Detect which cell encompasses the target text, then output its (X, Y) center coordinate. 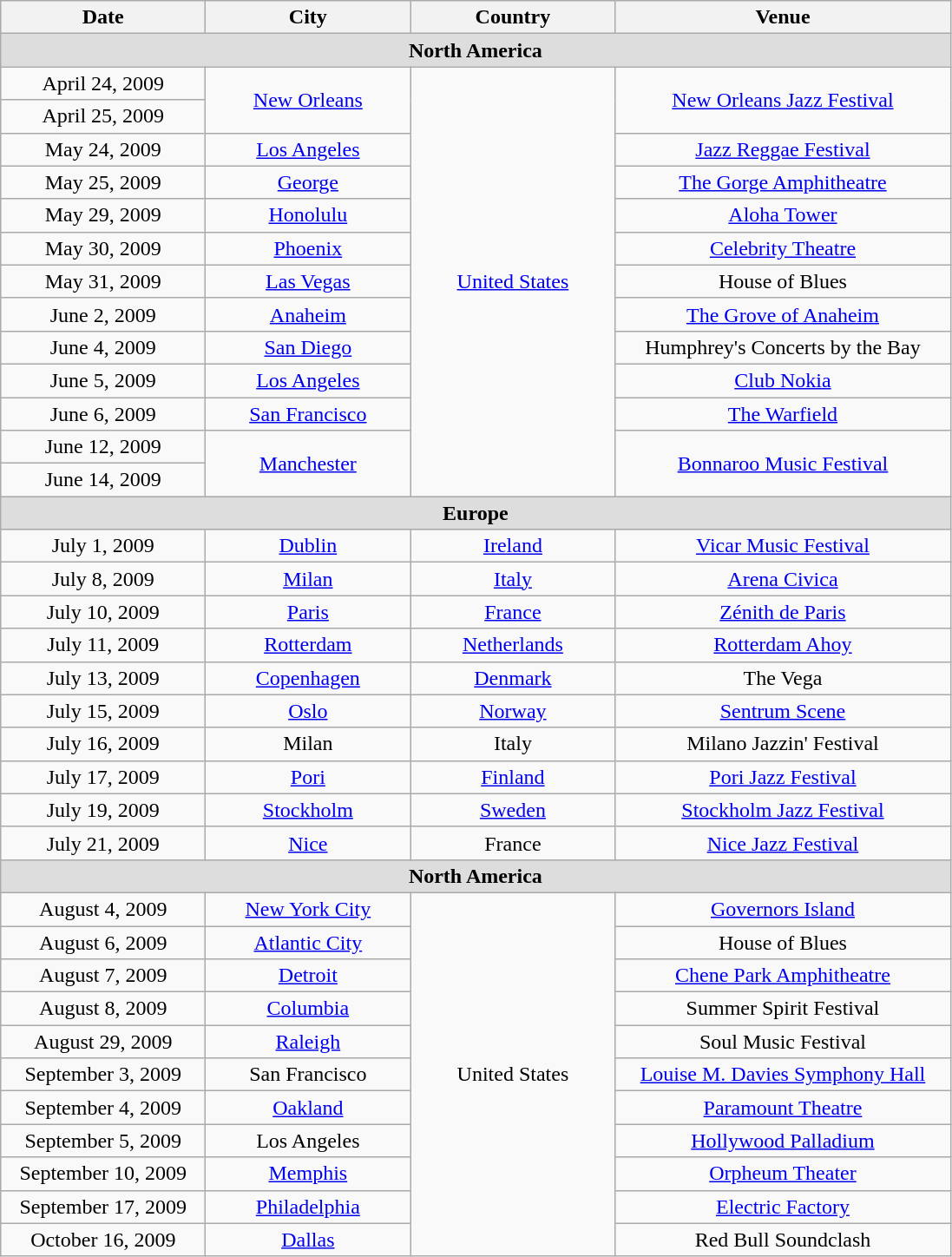
Nice Jazz Festival (783, 843)
June 5, 2009 (103, 380)
July 13, 2009 (103, 678)
Columbia (308, 1009)
May 24, 2009 (103, 149)
September 4, 2009 (103, 1108)
October 16, 2009 (103, 1240)
Pori (308, 777)
San Diego (308, 347)
June 4, 2009 (103, 347)
Paris (308, 612)
Electric Factory (783, 1207)
New Orleans Jazz Festival (783, 100)
Paramount Theatre (783, 1108)
August 4, 2009 (103, 909)
Oslo (308, 711)
Memphis (308, 1174)
August 29, 2009 (103, 1042)
August 6, 2009 (103, 942)
The Grove of Anaheim (783, 314)
Sweden (513, 810)
Rotterdam Ahoy (783, 645)
August 7, 2009 (103, 976)
Stockholm Jazz Festival (783, 810)
Honolulu (308, 215)
Ireland (513, 546)
Red Bull Soundclash (783, 1240)
July 21, 2009 (103, 843)
Las Vegas (308, 281)
May 25, 2009 (103, 182)
Norway (513, 711)
Dallas (308, 1240)
August 8, 2009 (103, 1009)
July 17, 2009 (103, 777)
September 3, 2009 (103, 1075)
September 5, 2009 (103, 1141)
Nice (308, 843)
New York City (308, 909)
July 11, 2009 (103, 645)
July 16, 2009 (103, 744)
Oakland (308, 1108)
Governors Island (783, 909)
Arena Civica (783, 579)
The Vega (783, 678)
Stockholm (308, 810)
Club Nokia (783, 380)
May 31, 2009 (103, 281)
July 1, 2009 (103, 546)
Atlantic City (308, 942)
Celebrity Theatre (783, 248)
June 14, 2009 (103, 480)
July 10, 2009 (103, 612)
Raleigh (308, 1042)
Milano Jazzin' Festival (783, 744)
July 8, 2009 (103, 579)
Summer Spirit Festival (783, 1009)
Denmark (513, 678)
Aloha Tower (783, 215)
Louise M. Davies Symphony Hall (783, 1075)
May 30, 2009 (103, 248)
April 25, 2009 (103, 116)
Venue (783, 17)
Jazz Reggae Festival (783, 149)
June 12, 2009 (103, 447)
George (308, 182)
June 6, 2009 (103, 414)
Orpheum Theater (783, 1174)
April 24, 2009 (103, 83)
July 19, 2009 (103, 810)
Pori Jazz Festival (783, 777)
Netherlands (513, 645)
Europe (476, 513)
Rotterdam (308, 645)
Anaheim (308, 314)
June 2, 2009 (103, 314)
Manchester (308, 464)
Humphrey's Concerts by the Bay (783, 347)
Hollywood Palladium (783, 1141)
City (308, 17)
Country (513, 17)
Date (103, 17)
Detroit (308, 976)
July 15, 2009 (103, 711)
Chene Park Amphitheatre (783, 976)
Sentrum Scene (783, 711)
The Gorge Amphitheatre (783, 182)
Soul Music Festival (783, 1042)
Dublin (308, 546)
Finland (513, 777)
Vicar Music Festival (783, 546)
The Warfield (783, 414)
Copenhagen (308, 678)
September 10, 2009 (103, 1174)
Zénith de Paris (783, 612)
New Orleans (308, 100)
Philadelphia (308, 1207)
May 29, 2009 (103, 215)
Phoenix (308, 248)
September 17, 2009 (103, 1207)
Bonnaroo Music Festival (783, 464)
